Search for the cell housing the specified text and yield its (X, Y) center coordinate. 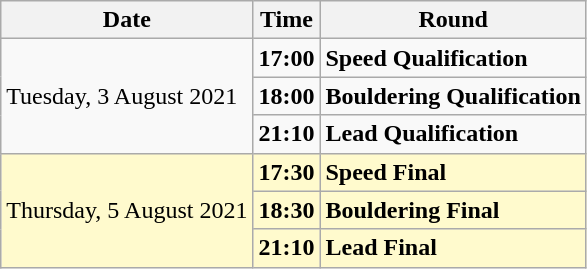
17:00 (286, 58)
18:30 (286, 210)
Bouldering Final (453, 210)
Thursday, 5 August 2021 (127, 210)
Bouldering Qualification (453, 96)
Tuesday, 3 August 2021 (127, 96)
18:00 (286, 96)
Time (286, 20)
Date (127, 20)
Speed Final (453, 172)
Speed Qualification (453, 58)
17:30 (286, 172)
Round (453, 20)
Lead Final (453, 248)
Lead Qualification (453, 134)
